Identify which cell holds the provided text, then report its (x, y) central coordinate. 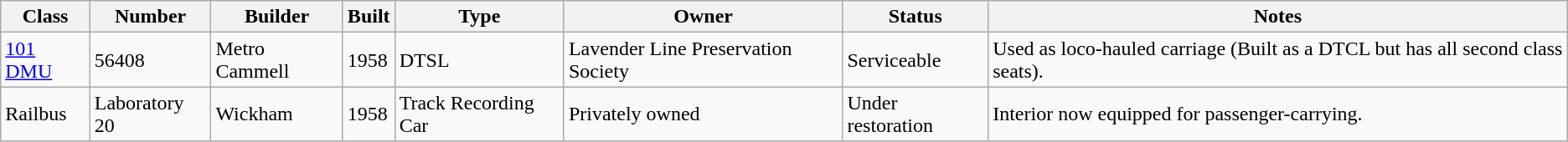
Status (916, 17)
Under restoration (916, 114)
Wickham (276, 114)
Metro Cammell (276, 60)
Builder (276, 17)
Laboratory 20 (151, 114)
Lavender Line Preservation Society (703, 60)
101 DMU (45, 60)
Number (151, 17)
Type (479, 17)
Track Recording Car (479, 114)
56408 (151, 60)
Railbus (45, 114)
Built (369, 17)
Serviceable (916, 60)
DTSL (479, 60)
Class (45, 17)
Notes (1278, 17)
Used as loco-hauled carriage (Built as a DTCL but has all second class seats). (1278, 60)
Interior now equipped for passenger-carrying. (1278, 114)
Owner (703, 17)
Privately owned (703, 114)
